Find where the given text appears and provide that cell's center as [X, Y] coordinate. 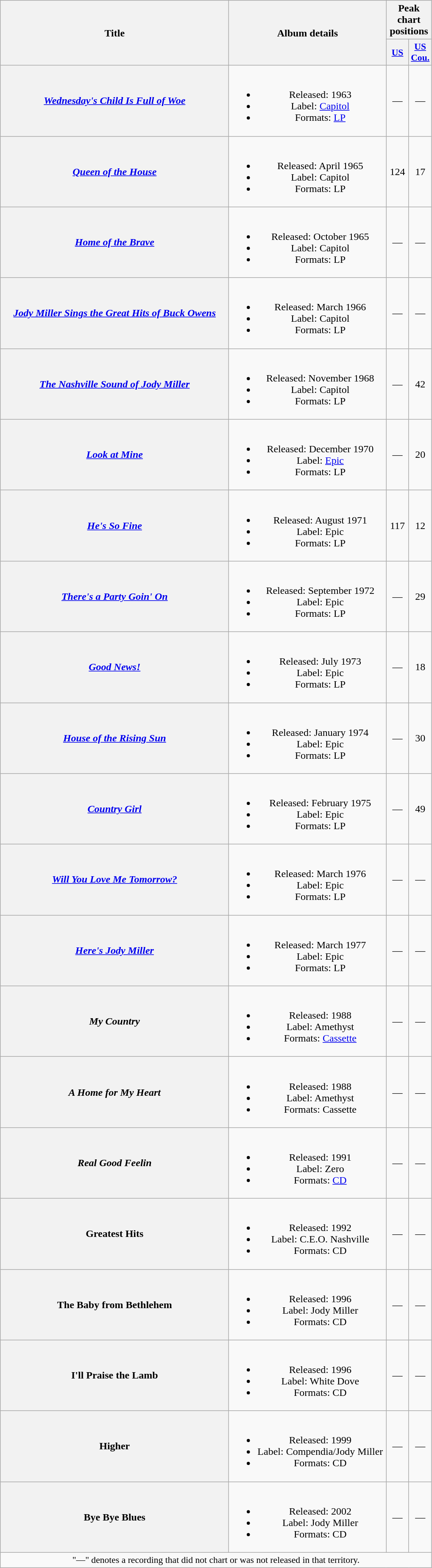
US [398, 53]
Title [114, 33]
Look at Mine [114, 454]
I'll Praise the Lamb [114, 1375]
Country Girl [114, 809]
49 [420, 809]
117 [398, 526]
A Home for My Heart [114, 1092]
Home of the Brave [114, 242]
There's a Party Goin' On [114, 596]
Released: 1991Label: ZeroFormats: CD [308, 1163]
Released: 1992Label: C.E.O. NashvilleFormats: CD [308, 1234]
Album details [308, 33]
17 [420, 171]
124 [398, 171]
Jody Miller Sings the Great Hits of Buck Owens [114, 313]
Released: 1996Label: White DoveFormats: CD [308, 1375]
Released: 1999Label: Compendia/Jody MillerFormats: CD [308, 1446]
"—" denotes a recording that did not chart or was not released in that territory. [216, 1560]
Real Good Feelin [114, 1163]
Released: 1996Label: Jody MillerFormats: CD [308, 1305]
Released: 1963Label: CapitolFormats: LP [308, 101]
18 [420, 667]
Released: September 1972Label: EpicFormats: LP [308, 596]
Higher [114, 1446]
Released: August 1971Label: EpicFormats: LP [308, 526]
Released: July 1973Label: EpicFormats: LP [308, 667]
Good News! [114, 667]
42 [420, 384]
Released: February 1975Label: EpicFormats: LP [308, 809]
Greatest Hits [114, 1234]
The Baby from Bethlehem [114, 1305]
Peak chartpositions [409, 20]
29 [420, 596]
My Country [114, 1022]
Released: March 1976Label: EpicFormats: LP [308, 880]
Released: 2002Label: Jody MillerFormats: CD [308, 1517]
The Nashville Sound of Jody Miller [114, 384]
Here's Jody Miller [114, 950]
Queen of the House [114, 171]
Released: March 1977Label: EpicFormats: LP [308, 950]
House of the Rising Sun [114, 738]
Bye Bye Blues [114, 1517]
Wednesday's Child Is Full of Woe [114, 101]
20 [420, 454]
Released: October 1965Label: CapitolFormats: LP [308, 242]
30 [420, 738]
Released: March 1966Label: CapitolFormats: LP [308, 313]
12 [420, 526]
Released: January 1974Label: EpicFormats: LP [308, 738]
He's So Fine [114, 526]
Will You Love Me Tomorrow? [114, 880]
Released: April 1965Label: CapitolFormats: LP [308, 171]
Released: November 1968Label: CapitolFormats: LP [308, 384]
Released: December 1970Label: EpicFormats: LP [308, 454]
USCou. [420, 53]
